From the cell containing the given text, extract its center point as (x, y) coordinate. 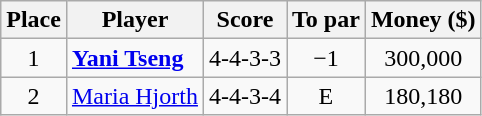
−1 (326, 58)
180,180 (423, 96)
1 (34, 58)
Player (134, 20)
Maria Hjorth (134, 96)
4-4-3-4 (244, 96)
Yani Tseng (134, 58)
2 (34, 96)
300,000 (423, 58)
To par (326, 20)
E (326, 96)
Score (244, 20)
Place (34, 20)
Money ($) (423, 20)
4-4-3-3 (244, 58)
